Identify which cell holds the provided text, then report its [x, y] central coordinate. 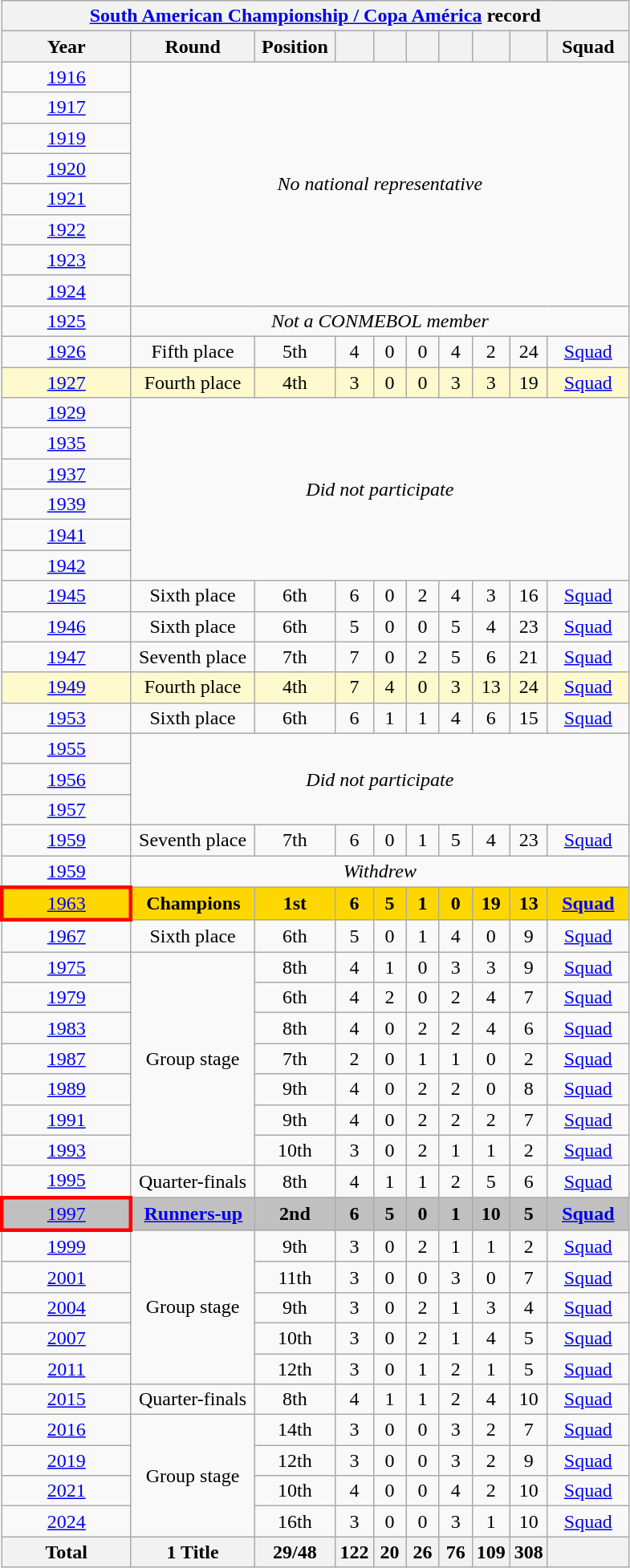
11th [295, 1277]
16th [295, 1521]
1929 [66, 413]
Withdrew [380, 871]
1949 [66, 687]
1922 [66, 229]
Fifth place [193, 351]
1953 [66, 718]
2016 [66, 1430]
16 [528, 596]
1 Title [193, 1552]
South American Championship / Copa América record [315, 16]
1991 [66, 1120]
2024 [66, 1521]
1924 [66, 290]
Position [295, 47]
1920 [66, 168]
1927 [66, 383]
1926 [66, 351]
2021 [66, 1491]
1967 [66, 936]
1997 [66, 1214]
1987 [66, 1059]
1942 [66, 565]
Champions [193, 903]
2011 [66, 1369]
308 [528, 1552]
Total [66, 1552]
1917 [66, 107]
2019 [66, 1461]
1983 [66, 1028]
109 [491, 1552]
5th [295, 351]
1955 [66, 748]
Year [66, 47]
1923 [66, 260]
1989 [66, 1089]
20 [390, 1552]
2nd [295, 1214]
8 [528, 1089]
15 [528, 718]
1941 [66, 535]
2015 [66, 1400]
29/48 [295, 1552]
1963 [66, 903]
1939 [66, 504]
1957 [66, 809]
1993 [66, 1150]
No national representative [380, 184]
1937 [66, 474]
1st [295, 903]
1995 [66, 1181]
1999 [66, 1246]
1947 [66, 657]
1919 [66, 138]
1935 [66, 444]
76 [456, 1552]
21 [528, 657]
1956 [66, 779]
2007 [66, 1338]
Round [193, 47]
1975 [66, 967]
1925 [66, 321]
1921 [66, 199]
1979 [66, 998]
1946 [66, 626]
26 [422, 1552]
2004 [66, 1307]
1945 [66, 596]
Runners-up [193, 1214]
2001 [66, 1277]
1916 [66, 77]
Not a CONMEBOL member [380, 321]
14th [295, 1430]
122 [355, 1552]
